Search for the cell housing the specified text and yield its (x, y) center coordinate. 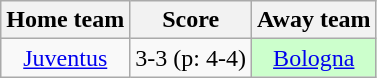
Juventus (66, 58)
Bologna (314, 58)
Away team (314, 20)
Home team (66, 20)
Score (191, 20)
3-3 (p: 4-4) (191, 58)
